Identify which cell holds the provided text, then report its [X, Y] central coordinate. 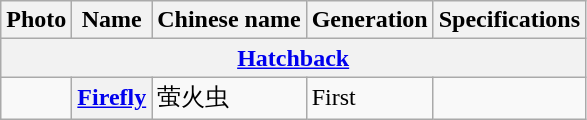
Chinese name [229, 20]
Hatchback [294, 58]
Name [112, 20]
Photo [36, 20]
Firefly [112, 98]
Specifications [509, 20]
萤火虫 [229, 98]
First [370, 98]
Generation [370, 20]
